Find where the given text appears and provide that cell's center as (x, y) coordinate. 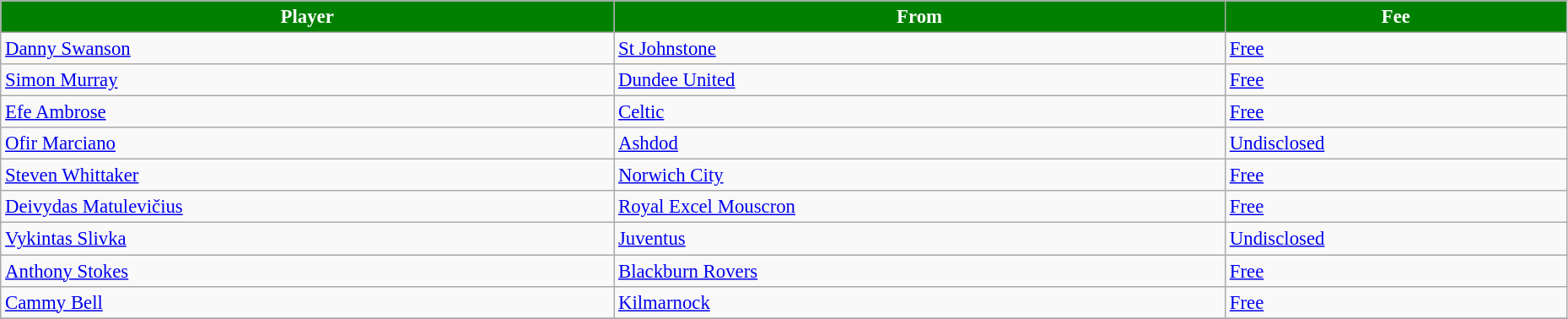
Blackburn Rovers (919, 271)
Fee (1395, 17)
Vykintas Slivka (307, 239)
Norwich City (919, 176)
Juventus (919, 239)
Efe Ambrose (307, 112)
From (919, 17)
Deivydas Matulevičius (307, 207)
Anthony Stokes (307, 271)
Steven Whittaker (307, 176)
Ofir Marciano (307, 143)
Celtic (919, 112)
St Johnstone (919, 49)
Ashdod (919, 143)
Dundee United (919, 80)
Simon Murray (307, 80)
Cammy Bell (307, 302)
Player (307, 17)
Kilmarnock (919, 302)
Danny Swanson (307, 49)
Royal Excel Mouscron (919, 207)
